Search for the cell housing the specified text and yield its (x, y) center coordinate. 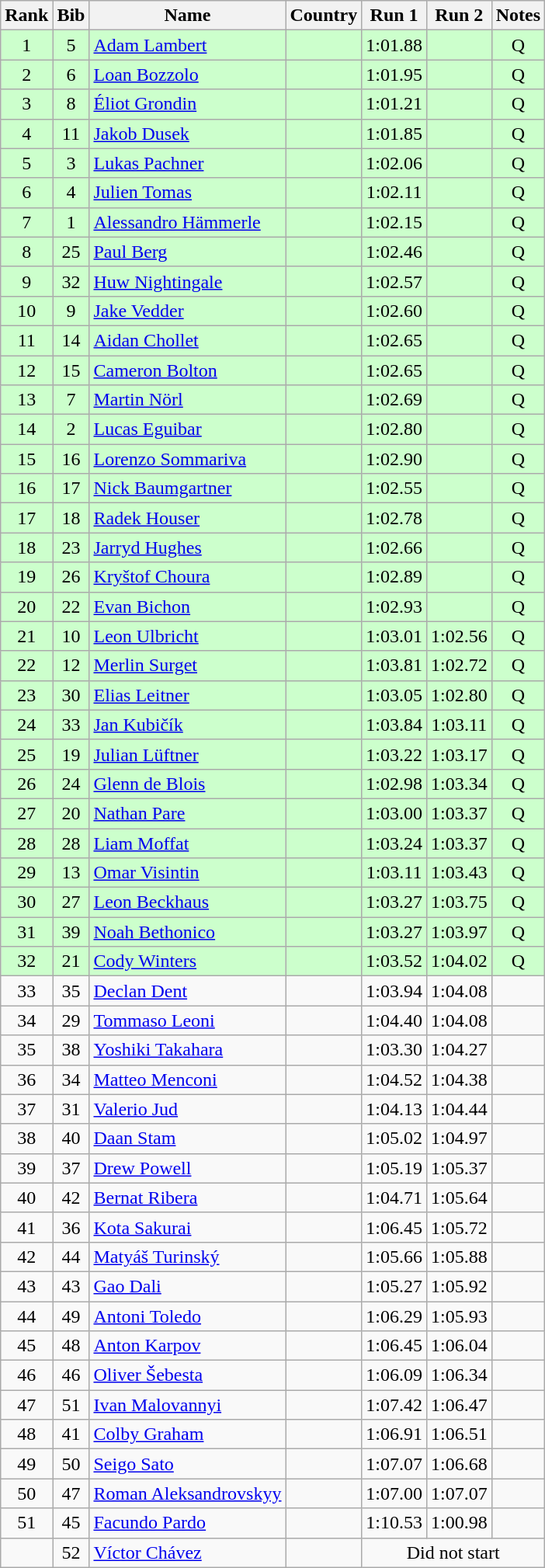
1:02.56 (459, 636)
Drew Powell (188, 1168)
1:05.88 (459, 1257)
Yoshiki Takahara (188, 1050)
Tommaso Leoni (188, 1020)
1:01.85 (394, 134)
1:01.88 (394, 45)
1:02.11 (394, 193)
Nick Baumgartner (188, 488)
Gao Dali (188, 1286)
1:02.98 (394, 784)
Kryštof Choura (188, 577)
Bernat Ribera (188, 1198)
1:02.15 (394, 222)
1:06.68 (459, 1464)
Lucas Eguibar (188, 429)
Loan Bozzolo (188, 75)
Martin Nörl (188, 400)
Jake Vedder (188, 311)
Noah Bethonico (188, 932)
1:02.46 (394, 252)
Jan Kubičík (188, 725)
1:06.51 (459, 1434)
Huw Nightingale (188, 281)
Ivan Malovannyi (188, 1405)
Elias Leitner (188, 695)
1:03.30 (394, 1050)
1:02.78 (394, 518)
1:03.34 (459, 784)
Paul Berg (188, 252)
1:05.66 (394, 1257)
Roman Aleksandrovskyy (188, 1493)
1:04.38 (459, 1080)
Declan Dent (188, 991)
Bib (71, 16)
1:06.91 (394, 1434)
Liam Moffat (188, 843)
Daan Stam (188, 1139)
1:06.47 (459, 1405)
1:04.52 (394, 1080)
Seigo Sato (188, 1464)
Matyáš Turinský (188, 1257)
52 (71, 1552)
Glenn de Blois (188, 784)
1:04.02 (459, 961)
1:03.94 (394, 991)
1:00.98 (459, 1523)
1:03.75 (459, 902)
Rank (26, 16)
Run 1 (394, 16)
Alessandro Hämmerle (188, 222)
1:03.05 (394, 695)
1:06.04 (459, 1346)
Cameron Bolton (188, 370)
1:04.13 (394, 1109)
Notes (518, 16)
Omar Visintin (188, 873)
Oliver Šebesta (188, 1375)
Evan Bichon (188, 607)
1:06.09 (394, 1375)
1:02.55 (394, 488)
1:05.72 (459, 1227)
1:05.27 (394, 1286)
Name (188, 16)
1:03.97 (459, 932)
Nathan Pare (188, 813)
1:03.84 (394, 725)
1:01.95 (394, 75)
Jarryd Hughes (188, 548)
1:02.89 (394, 577)
1:05.92 (459, 1286)
Colby Graham (188, 1434)
Julien Tomas (188, 193)
1:03.00 (394, 813)
1:04.71 (394, 1198)
1:02.60 (394, 311)
Adam Lambert (188, 45)
1:02.90 (394, 459)
Merlin Surget (188, 666)
Antoni Toledo (188, 1316)
1:02.69 (394, 400)
Aidan Chollet (188, 340)
1:02.93 (394, 607)
1:03.17 (459, 754)
Jakob Dusek (188, 134)
1:05.37 (459, 1168)
Éliot Grondin (188, 104)
1:04.40 (394, 1020)
1:04.27 (459, 1050)
Matteo Menconi (188, 1080)
Radek Houser (188, 518)
1:04.44 (459, 1109)
1:06.34 (459, 1375)
1:03.24 (394, 843)
Julian Lüftner (188, 754)
Country (324, 16)
1:05.93 (459, 1316)
1:03.52 (394, 961)
Cody Winters (188, 961)
Valerio Jud (188, 1109)
Lorenzo Sommariva (188, 459)
1:02.66 (394, 548)
Kota Sakurai (188, 1227)
Víctor Chávez (188, 1552)
1:05.19 (394, 1168)
Lukas Pachner (188, 163)
1:06.29 (394, 1316)
1:01.21 (394, 104)
Anton Karpov (188, 1346)
1:02.72 (459, 666)
1:04.97 (459, 1139)
1:03.22 (394, 754)
Did not start (453, 1552)
1:10.53 (394, 1523)
Leon Ulbricht (188, 636)
1:03.81 (394, 666)
1:07.42 (394, 1405)
Facundo Pardo (188, 1523)
1:05.64 (459, 1198)
1:02.57 (394, 281)
1:05.02 (394, 1139)
1:07.00 (394, 1493)
Run 2 (459, 16)
1:03.01 (394, 636)
1:02.06 (394, 163)
1:03.43 (459, 873)
Leon Beckhaus (188, 902)
